Pinpoint the cell where the given text exists, returning its [X, Y] midpoint coordinate. 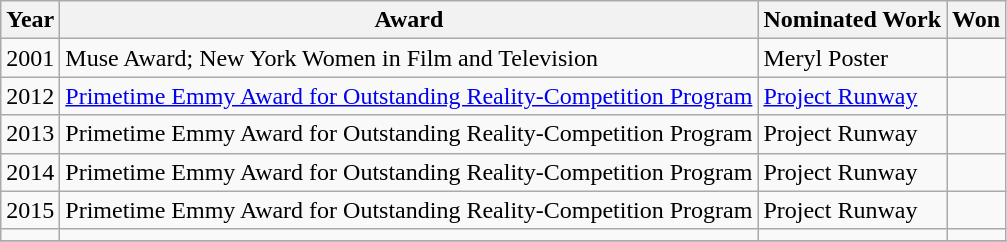
Nominated Work [852, 20]
2014 [30, 172]
Muse Award; New York Women in Film and Television [409, 58]
2015 [30, 210]
Meryl Poster [852, 58]
Won [976, 20]
2001 [30, 58]
2012 [30, 96]
Award [409, 20]
Year [30, 20]
2013 [30, 134]
